From the cell containing the given text, extract its center point as [X, Y] coordinate. 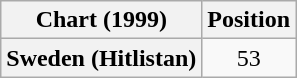
Sweden (Hitlistan) [102, 58]
Position [249, 20]
53 [249, 58]
Chart (1999) [102, 20]
